Output the (x, y) coordinate of the center of the cell containing the given text.  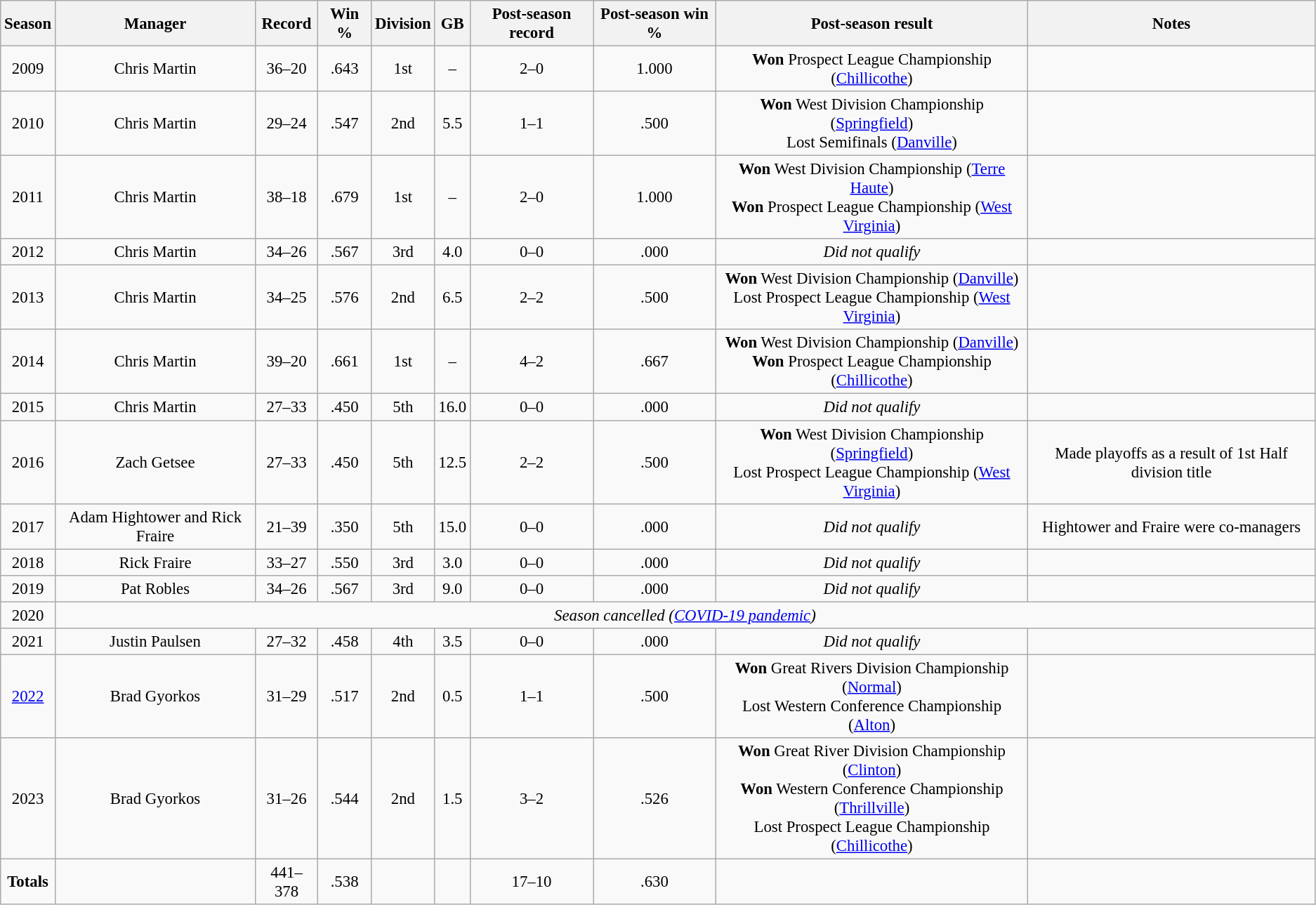
2011 (28, 198)
16.0 (452, 407)
21–39 (287, 527)
34–25 (287, 298)
.458 (345, 642)
.643 (345, 69)
.661 (345, 362)
2010 (28, 124)
Made playoffs as a result of 1st Half division title (1171, 462)
Justin Paulsen (154, 642)
5.5 (452, 124)
Manager (154, 24)
Zach Getsee (154, 462)
Won Great River Division Championship (Clinton) Won Western Conference Championship (Thrillville) Lost Prospect League Championship (Chillicothe) (871, 799)
3–2 (531, 799)
2016 (28, 462)
Won Great Rivers Division Championship (Normal) Lost Western Conference Championship (Alton) (871, 696)
GB (452, 24)
4.0 (452, 252)
.526 (654, 799)
33–27 (287, 562)
.576 (345, 298)
Won West Division Championship (Danville) Won Prospect League Championship (Chillicothe) (871, 362)
Season cancelled (COVID-19 pandemic) (685, 615)
Won West Division Championship (Danville) Lost Prospect League Championship (West Virginia) (871, 298)
2021 (28, 642)
2018 (28, 562)
2014 (28, 362)
15.0 (452, 527)
Pat Robles (154, 588)
.547 (345, 124)
.679 (345, 198)
Record (287, 24)
0.5 (452, 696)
1.5 (452, 799)
Won West Division Championship (Terre Haute) Won Prospect League Championship (West Virginia) (871, 198)
Hightower and Fraire were co-managers (1171, 527)
2019 (28, 588)
2023 (28, 799)
2015 (28, 407)
4th (403, 642)
29–24 (287, 124)
31–26 (287, 799)
2017 (28, 527)
9.0 (452, 588)
.517 (345, 696)
6.5 (452, 298)
3.0 (452, 562)
Notes (1171, 24)
39–20 (287, 362)
2012 (28, 252)
Win % (345, 24)
441–378 (287, 882)
Won West Division Championship (Springfield) Lost Semifinals (Danville) (871, 124)
2013 (28, 298)
Won Prospect League Championship (Chillicothe) (871, 69)
31–29 (287, 696)
Division (403, 24)
Post-season result (871, 24)
.667 (654, 362)
12.5 (452, 462)
3.5 (452, 642)
.350 (345, 527)
27–32 (287, 642)
2020 (28, 615)
2022 (28, 696)
17–10 (531, 882)
.630 (654, 882)
Won West Division Championship (Springfield) Lost Prospect League Championship (West Virginia) (871, 462)
Season (28, 24)
.538 (345, 882)
Post-season win % (654, 24)
38–18 (287, 198)
.544 (345, 799)
Rick Fraire (154, 562)
Totals (28, 882)
2009 (28, 69)
.550 (345, 562)
36–20 (287, 69)
Post-season record (531, 24)
Adam Hightower and Rick Fraire (154, 527)
4–2 (531, 362)
